For the text-containing cell, return its midpoint in [x, y] coordinate format. 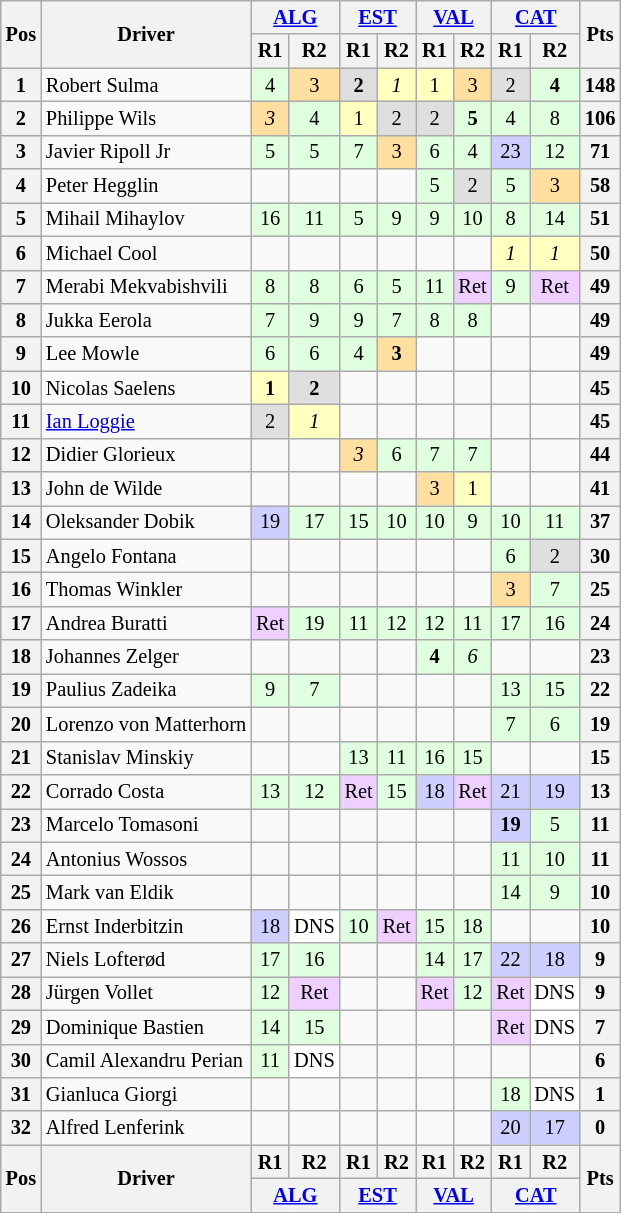
44 [600, 455]
Alfred Lenferink [146, 1128]
Robert Sulma [146, 85]
Angelo Fontana [146, 556]
Didier Glorieux [146, 455]
Ernst Inderbitzin [146, 926]
106 [600, 118]
29 [21, 1027]
58 [600, 186]
Johannes Zelger [146, 657]
41 [600, 489]
Paulius Zadeika [146, 690]
Nicolas Saelens [146, 388]
Oleksander Dobik [146, 522]
Peter Hegglin [146, 186]
Merabi Mekvabishvili [146, 287]
Mark van Eldik [146, 892]
Camil Alexandru Perian [146, 1061]
148 [600, 85]
0 [600, 1128]
Javier Ripoll Jr [146, 152]
Marcelo Tomasoni [146, 825]
Lorenzo von Matterhorn [146, 724]
28 [21, 993]
Jukka Eerola [146, 320]
71 [600, 152]
Andrea Buratti [146, 623]
31 [21, 1094]
26 [21, 926]
37 [600, 522]
Jürgen Vollet [146, 993]
John de Wilde [146, 489]
Lee Mowle [146, 354]
Michael Cool [146, 253]
27 [21, 960]
Ian Loggie [146, 421]
Thomas Winkler [146, 589]
50 [600, 253]
Dominique Bastien [146, 1027]
Philippe Wils [146, 118]
Niels Lofterød [146, 960]
32 [21, 1128]
51 [600, 219]
Mihail Mihaylov [146, 219]
Corrado Costa [146, 791]
Stanislav Minskiy [146, 758]
Antonius Wossos [146, 859]
Gianluca Giorgi [146, 1094]
